Locate the cell with the specified text and output its [X, Y] center coordinate. 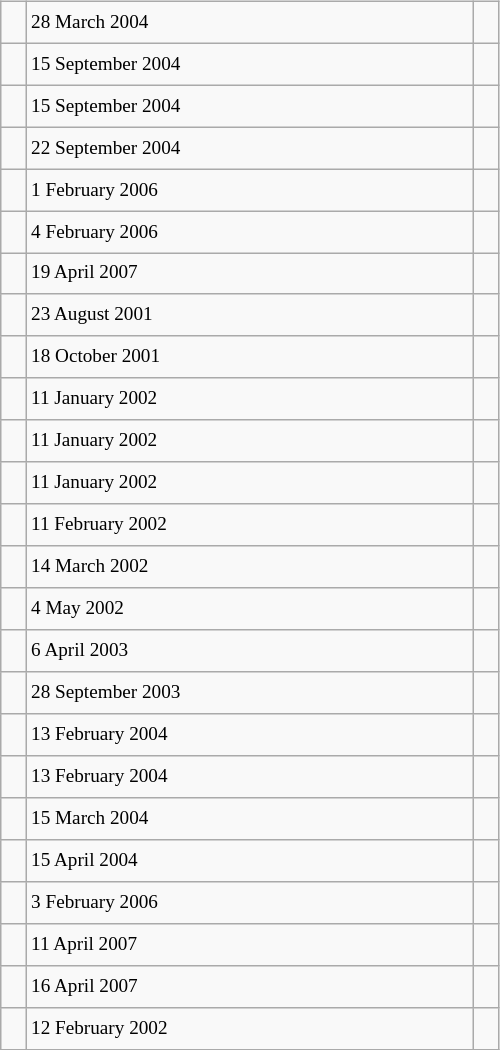
4 May 2002 [249, 609]
11 February 2002 [249, 525]
12 February 2002 [249, 1028]
16 April 2007 [249, 986]
6 April 2003 [249, 651]
11 April 2007 [249, 944]
28 March 2004 [249, 22]
14 March 2002 [249, 567]
3 February 2006 [249, 902]
4 February 2006 [249, 232]
1 February 2006 [249, 190]
19 April 2007 [249, 274]
15 April 2004 [249, 861]
28 September 2003 [249, 693]
22 September 2004 [249, 148]
18 October 2001 [249, 357]
23 August 2001 [249, 315]
15 March 2004 [249, 819]
